Output the (x, y) coordinate of the center of the cell containing the given text.  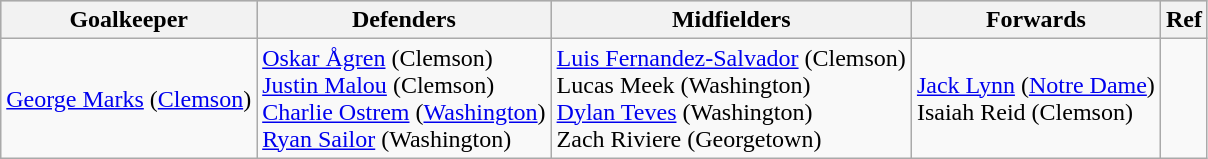
George Marks (Clemson) (129, 98)
Midfielders (731, 20)
Jack Lynn (Notre Dame) Isaiah Reid (Clemson) (1036, 98)
Goalkeeper (129, 20)
Forwards (1036, 20)
Luis Fernandez-Salvador (Clemson) Lucas Meek (Washington) Dylan Teves (Washington) Zach Riviere (Georgetown) (731, 98)
Defenders (404, 20)
Ref (1184, 20)
Oskar Ågren (Clemson) Justin Malou (Clemson) Charlie Ostrem (Washington) Ryan Sailor (Washington) (404, 98)
